Scan for the cell matching the given text and deliver its [x, y] coordinate at center. 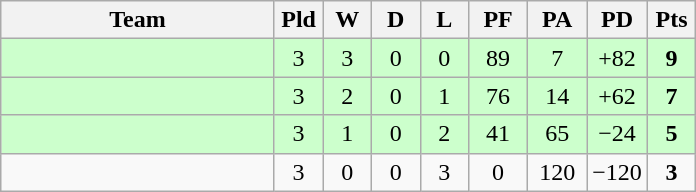
−120 [618, 172]
76 [498, 96]
89 [498, 58]
PF [498, 20]
W [348, 20]
14 [558, 96]
+82 [618, 58]
Pld [298, 20]
Team [138, 20]
5 [672, 134]
120 [558, 172]
PA [558, 20]
L [444, 20]
−24 [618, 134]
+62 [618, 96]
PD [618, 20]
Pts [672, 20]
65 [558, 134]
9 [672, 58]
D [396, 20]
41 [498, 134]
